Locate the cell with the specified text and output its [x, y] center coordinate. 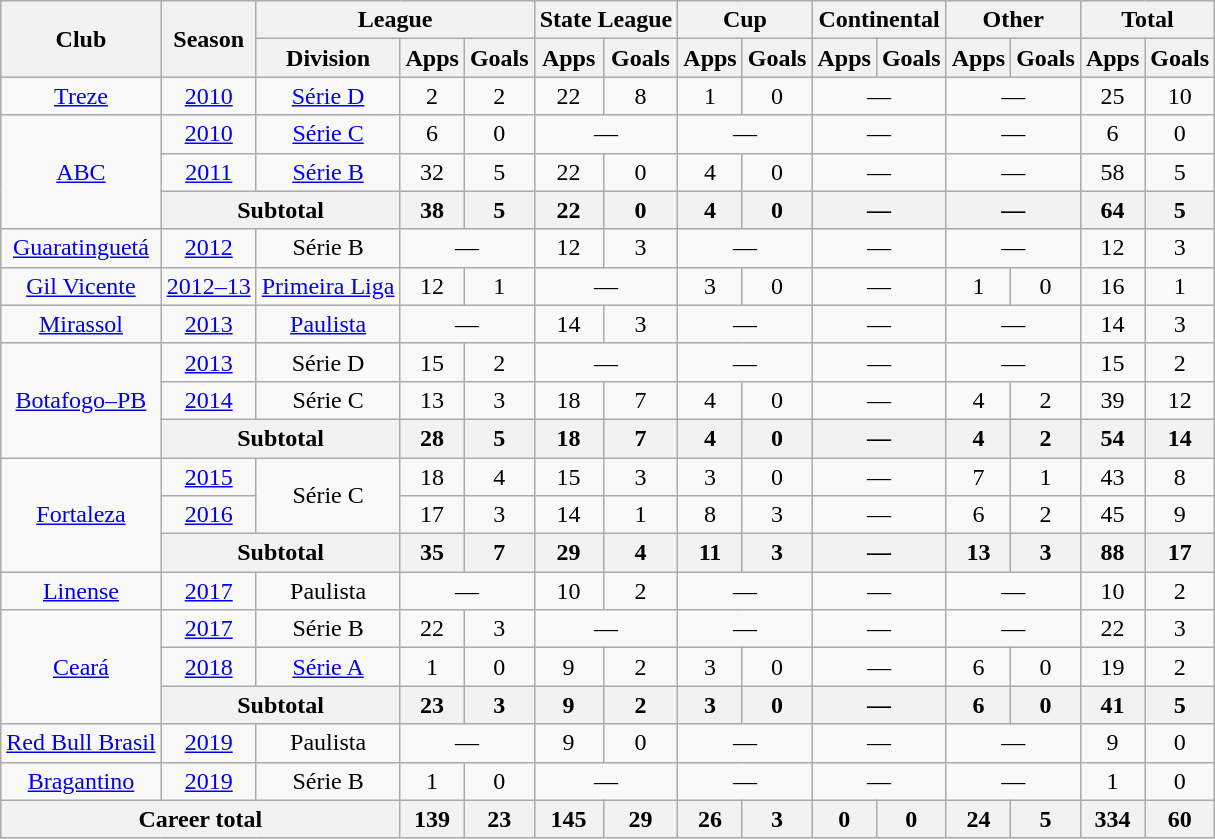
Botafogo–PB [81, 400]
Club [81, 39]
19 [1112, 667]
88 [1112, 553]
26 [710, 819]
Linense [81, 591]
58 [1112, 172]
334 [1112, 819]
Season [208, 39]
45 [1112, 515]
Other [1013, 20]
League [395, 20]
43 [1112, 477]
145 [568, 819]
Bragantino [81, 781]
32 [432, 172]
Mirassol [81, 324]
16 [1112, 286]
Fortaleza [81, 515]
2016 [208, 515]
139 [432, 819]
Gil Vicente [81, 286]
64 [1112, 210]
35 [432, 553]
ABC [81, 172]
Cup [745, 20]
60 [1180, 819]
54 [1112, 438]
Ceará [81, 667]
38 [432, 210]
2012–13 [208, 286]
41 [1112, 705]
Red Bull Brasil [81, 743]
Career total [200, 819]
25 [1112, 96]
Guaratinguetá [81, 248]
2011 [208, 172]
Continental [879, 20]
2015 [208, 477]
2012 [208, 248]
Primeira Liga [328, 286]
2018 [208, 667]
24 [978, 819]
28 [432, 438]
11 [710, 553]
Division [328, 58]
Treze [81, 96]
Total [1147, 20]
2014 [208, 400]
Série A [328, 667]
39 [1112, 400]
State League [606, 20]
